Pinpoint the cell where the given text exists, returning its (x, y) midpoint coordinate. 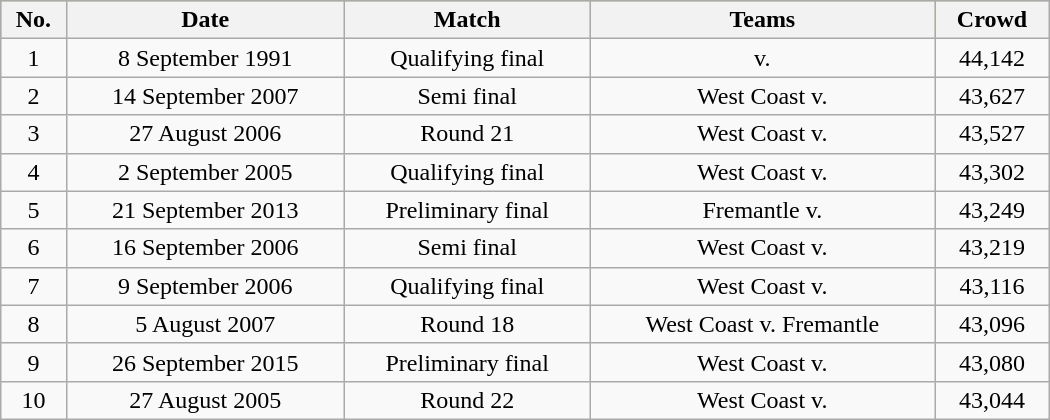
2 (34, 96)
43,302 (992, 172)
26 September 2015 (205, 362)
Round 18 (466, 324)
43,116 (992, 286)
9 (34, 362)
Teams (762, 20)
8 (34, 324)
6 (34, 248)
8 September 1991 (205, 58)
43,527 (992, 134)
16 September 2006 (205, 248)
44,142 (992, 58)
43,627 (992, 96)
43,219 (992, 248)
27 August 2005 (205, 400)
No. (34, 20)
Match (466, 20)
43,044 (992, 400)
Fremantle v. (762, 210)
1 (34, 58)
21 September 2013 (205, 210)
Date (205, 20)
27 August 2006 (205, 134)
v. (762, 58)
5 August 2007 (205, 324)
14 September 2007 (205, 96)
9 September 2006 (205, 286)
43,249 (992, 210)
43,080 (992, 362)
10 (34, 400)
7 (34, 286)
Round 21 (466, 134)
Crowd (992, 20)
43,096 (992, 324)
Round 22 (466, 400)
4 (34, 172)
West Coast v. Fremantle (762, 324)
3 (34, 134)
2 September 2005 (205, 172)
5 (34, 210)
